For the text-containing cell, return its midpoint in (x, y) coordinate format. 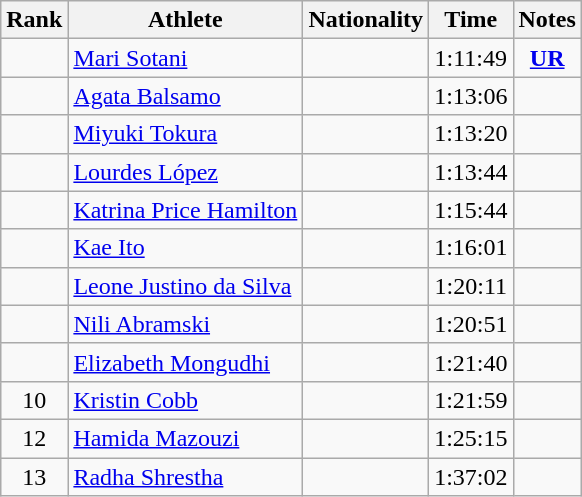
Mari Sotani (186, 58)
Rank (34, 20)
1:20:51 (471, 324)
1:15:44 (471, 210)
Elizabeth Mongudhi (186, 362)
Leone Justino da Silva (186, 286)
Nili Abramski (186, 324)
1:20:11 (471, 286)
10 (34, 400)
1:16:01 (471, 248)
1:21:40 (471, 362)
1:25:15 (471, 438)
13 (34, 477)
1:37:02 (471, 477)
Kristin Cobb (186, 400)
12 (34, 438)
Kae Ito (186, 248)
Time (471, 20)
Notes (547, 20)
Radha Shrestha (186, 477)
Athlete (186, 20)
Lourdes López (186, 172)
1:13:20 (471, 134)
Katrina Price Hamilton (186, 210)
UR (547, 58)
Hamida Mazouzi (186, 438)
1:13:06 (471, 96)
1:13:44 (471, 172)
1:11:49 (471, 58)
Agata Balsamo (186, 96)
1:21:59 (471, 400)
Nationality (366, 20)
Miyuki Tokura (186, 134)
